Scan for the cell matching the given text and deliver its (x, y) coordinate at center. 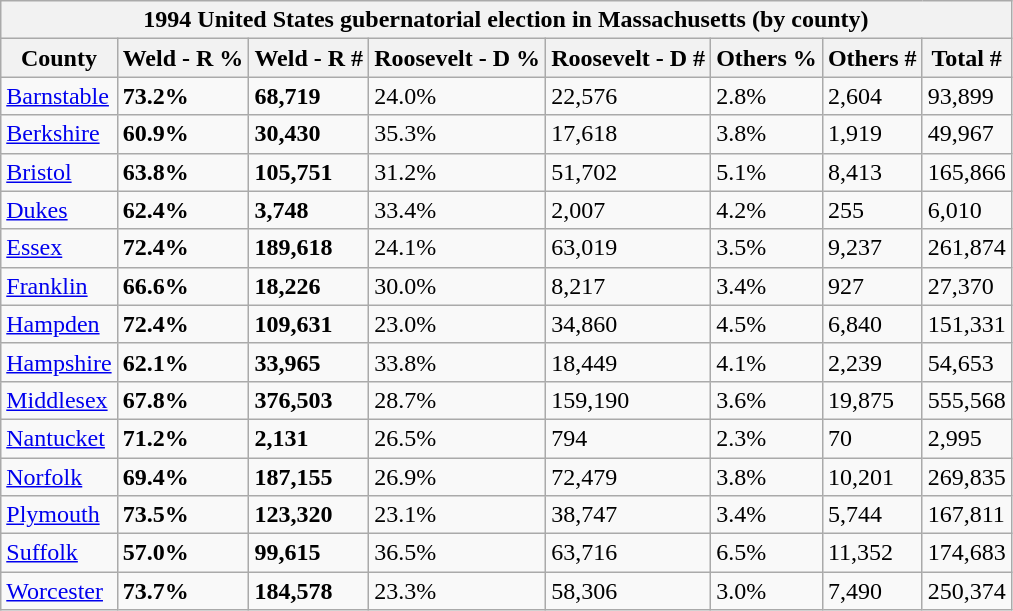
Others % (767, 58)
8,217 (628, 286)
30.0% (458, 286)
70 (872, 438)
Weld - R # (309, 58)
3,748 (309, 210)
54,653 (966, 362)
27,370 (966, 286)
255 (872, 210)
62.4% (183, 210)
60.9% (183, 134)
151,331 (966, 324)
Franklin (59, 286)
555,568 (966, 400)
18,226 (309, 286)
3.5% (767, 248)
68,719 (309, 96)
Roosevelt - D % (458, 58)
18,449 (628, 362)
19,875 (872, 400)
8,413 (872, 172)
73.2% (183, 96)
794 (628, 438)
Total # (966, 58)
6,840 (872, 324)
927 (872, 286)
31.2% (458, 172)
66.6% (183, 286)
63,716 (628, 553)
73.5% (183, 515)
34,860 (628, 324)
24.1% (458, 248)
4.5% (767, 324)
Middlesex (59, 400)
167,811 (966, 515)
Barnstable (59, 96)
Weld - R % (183, 58)
Nantucket (59, 438)
269,835 (966, 477)
3.6% (767, 400)
71.2% (183, 438)
6,010 (966, 210)
63,019 (628, 248)
187,155 (309, 477)
165,866 (966, 172)
2,007 (628, 210)
123,320 (309, 515)
Suffolk (59, 553)
5,744 (872, 515)
23.1% (458, 515)
Berkshire (59, 134)
2,131 (309, 438)
Worcester (59, 591)
Norfolk (59, 477)
189,618 (309, 248)
26.9% (458, 477)
2.8% (767, 96)
Hampden (59, 324)
58,306 (628, 591)
105,751 (309, 172)
1994 United States gubernatorial election in Massachusetts (by county) (506, 20)
County (59, 58)
2,239 (872, 362)
174,683 (966, 553)
17,618 (628, 134)
38,747 (628, 515)
62.1% (183, 362)
9,237 (872, 248)
24.0% (458, 96)
7,490 (872, 591)
Roosevelt - D # (628, 58)
33,965 (309, 362)
2.3% (767, 438)
109,631 (309, 324)
261,874 (966, 248)
184,578 (309, 591)
Essex (59, 248)
5.1% (767, 172)
Dukes (59, 210)
49,967 (966, 134)
28.7% (458, 400)
93,899 (966, 96)
376,503 (309, 400)
73.7% (183, 591)
63.8% (183, 172)
4.1% (767, 362)
250,374 (966, 591)
6.5% (767, 553)
30,430 (309, 134)
Others # (872, 58)
33.8% (458, 362)
Plymouth (59, 515)
23.3% (458, 591)
11,352 (872, 553)
10,201 (872, 477)
2,995 (966, 438)
2,604 (872, 96)
36.5% (458, 553)
159,190 (628, 400)
26.5% (458, 438)
72,479 (628, 477)
22,576 (628, 96)
57.0% (183, 553)
4.2% (767, 210)
Hampshire (59, 362)
67.8% (183, 400)
3.0% (767, 591)
99,615 (309, 553)
23.0% (458, 324)
51,702 (628, 172)
35.3% (458, 134)
33.4% (458, 210)
Bristol (59, 172)
1,919 (872, 134)
69.4% (183, 477)
